Return [X, Y] of the center of cell containing provided text 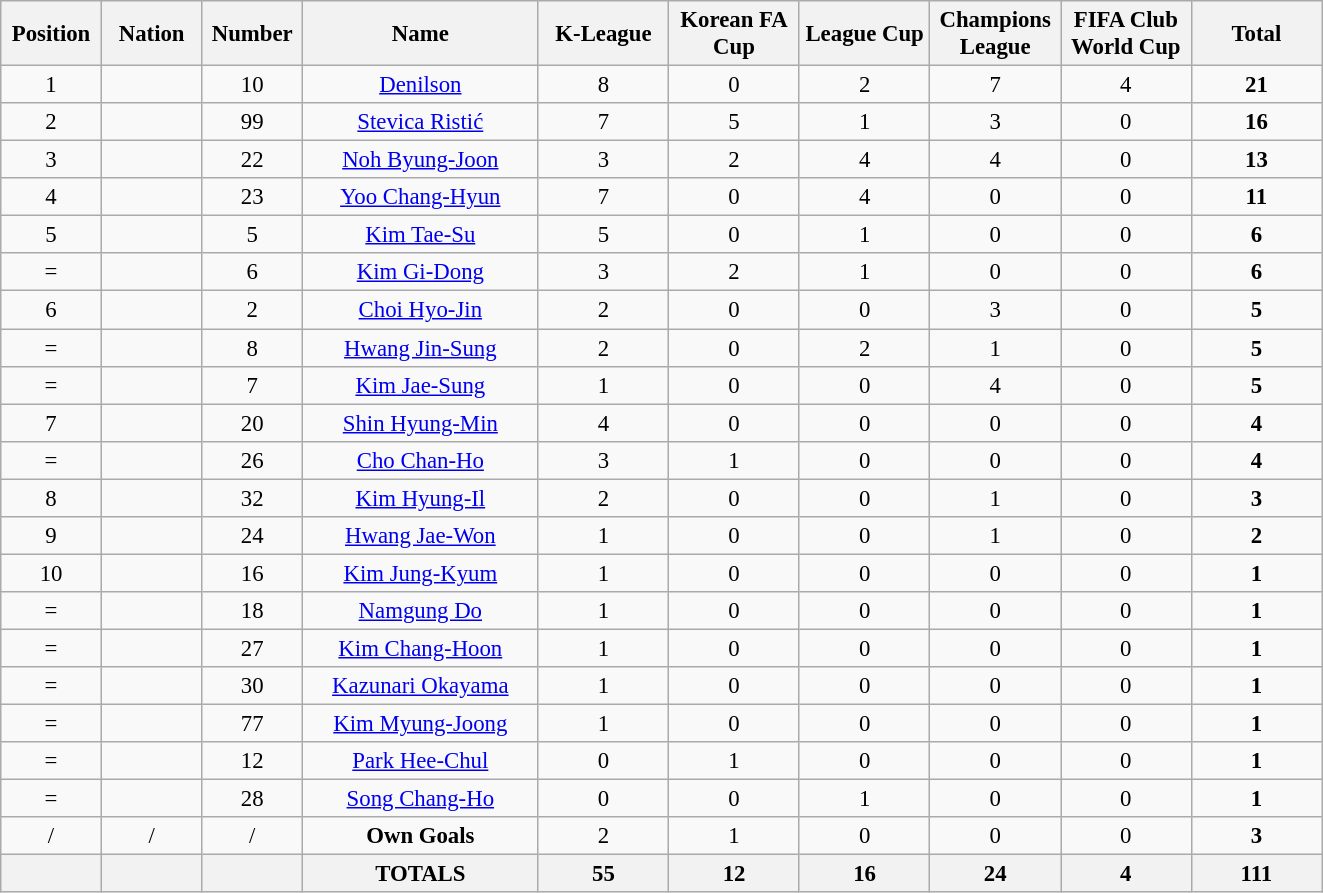
Kim Hyung-Il [421, 498]
11 [1256, 197]
28 [252, 799]
22 [252, 160]
30 [252, 686]
9 [52, 536]
Own Goals [421, 836]
Shin Hyung-Min [421, 423]
21 [1256, 85]
23 [252, 197]
K-League [604, 34]
TOTALS [421, 874]
Number [252, 34]
Kim Chang-Hoon [421, 648]
Kim Tae-Su [421, 235]
Position [52, 34]
13 [1256, 160]
League Cup [864, 34]
Kim Jung-Kyum [421, 573]
Kazunari Okayama [421, 686]
Kim Gi-Dong [421, 273]
Denilson [421, 85]
Champions League [996, 34]
Park Hee-Chul [421, 761]
55 [604, 874]
Kim Jae-Sung [421, 385]
Cho Chan-Ho [421, 460]
32 [252, 498]
Hwang Jin-Sung [421, 348]
Stevica Ristić [421, 122]
20 [252, 423]
27 [252, 648]
FIFA Club World Cup [1126, 34]
Namgung Do [421, 611]
111 [1256, 874]
Name [421, 34]
99 [252, 122]
Noh Byung-Joon [421, 160]
Song Chang-Ho [421, 799]
Choi Hyo-Jin [421, 310]
77 [252, 724]
Yoo Chang-Hyun [421, 197]
26 [252, 460]
18 [252, 611]
Hwang Jae-Won [421, 536]
Kim Myung-Joong [421, 724]
Total [1256, 34]
Nation [152, 34]
Korean FA Cup [734, 34]
